Detect which cell encompasses the target text, then output its [x, y] center coordinate. 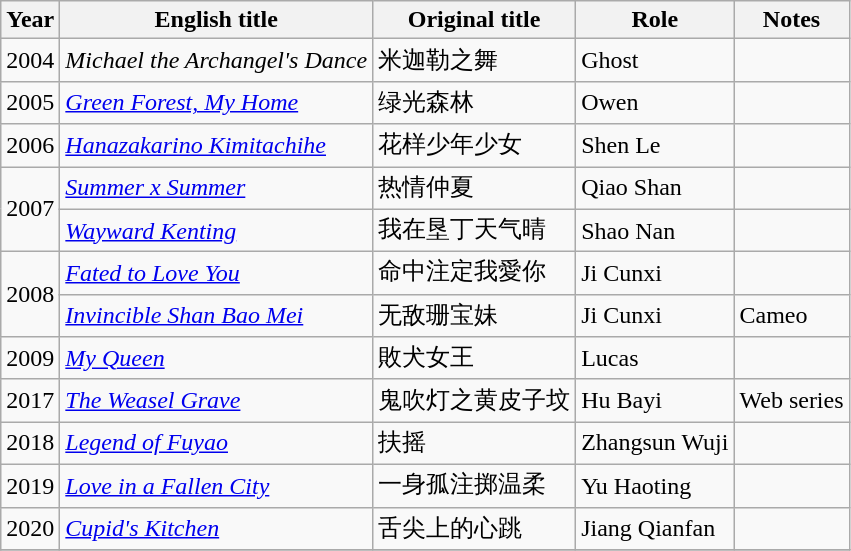
2008 [30, 294]
敗犬女王 [474, 358]
My Queen [216, 358]
舌尖上的心跳 [474, 528]
2018 [30, 444]
Lucas [655, 358]
绿光森林 [474, 102]
2004 [30, 60]
鬼吹灯之黄皮子坟 [474, 400]
无敌珊宝妹 [474, 316]
花样少年少女 [474, 146]
Fated to Love You [216, 274]
Owen [655, 102]
Love in a Fallen City [216, 486]
2009 [30, 358]
Cupid's Kitchen [216, 528]
米迦勒之舞 [474, 60]
Shao Nan [655, 230]
一身孤注掷温柔 [474, 486]
热情仲夏 [474, 188]
扶摇 [474, 444]
English title [216, 20]
Michael the Archangel's Dance [216, 60]
Zhangsun Wuji [655, 444]
Hu Bayi [655, 400]
2020 [30, 528]
Shen Le [655, 146]
命中注定我愛你 [474, 274]
Legend of Fuyao [216, 444]
2007 [30, 208]
Web series [792, 400]
Notes [792, 20]
Summer x Summer [216, 188]
Wayward Kenting [216, 230]
Yu Haoting [655, 486]
2017 [30, 400]
Hanazakarino Kimitachihe [216, 146]
Role [655, 20]
Jiang Qianfan [655, 528]
Invincible Shan Bao Mei [216, 316]
Original title [474, 20]
Green Forest, My Home [216, 102]
Ghost [655, 60]
Year [30, 20]
Qiao Shan [655, 188]
Cameo [792, 316]
我在垦丁天气晴 [474, 230]
2006 [30, 146]
The Weasel Grave [216, 400]
2019 [30, 486]
2005 [30, 102]
